Find where the given text appears and provide that cell's center as (x, y) coordinate. 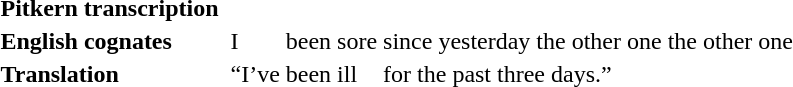
yesterday (484, 41)
been (308, 41)
since (408, 41)
other one (616, 41)
I (255, 41)
sore (358, 41)
